For the text-containing cell, return its midpoint in (X, Y) coordinate format. 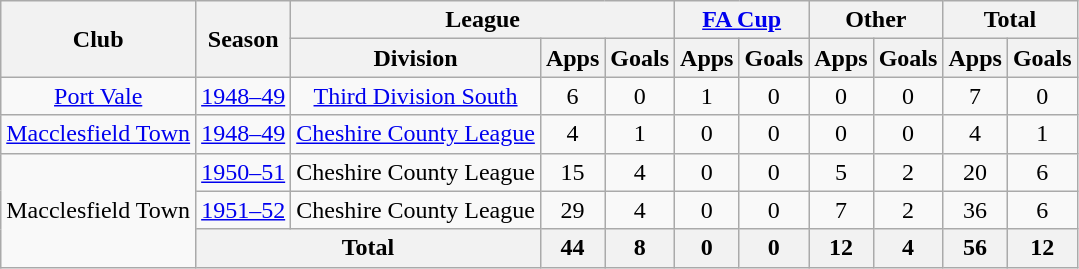
Third Division South (416, 96)
1951–52 (244, 210)
15 (572, 172)
Division (416, 58)
Other (876, 20)
1950–51 (244, 172)
Club (98, 39)
44 (572, 248)
8 (640, 248)
Port Vale (98, 96)
Season (244, 39)
League (483, 20)
FA Cup (742, 20)
29 (572, 210)
56 (975, 248)
36 (975, 210)
20 (975, 172)
5 (841, 172)
